Output the (X, Y) coordinate of the center of the cell containing the given text.  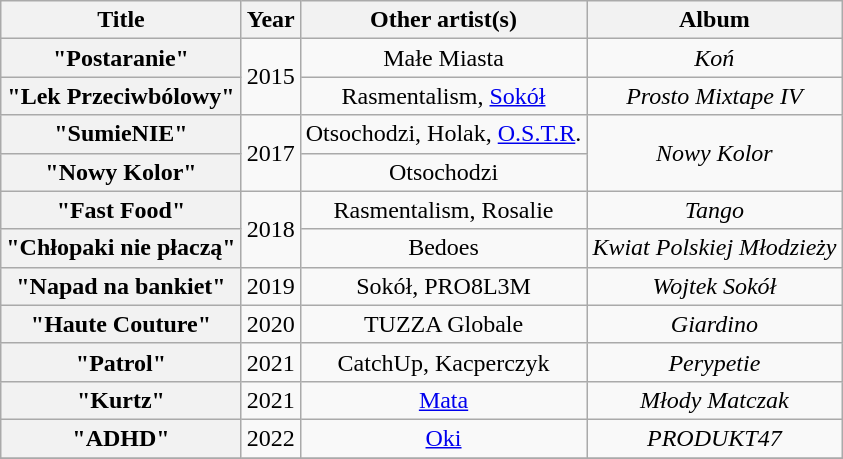
2022 (270, 438)
Title (121, 20)
Rasmentalism, Sokół (444, 96)
Giardino (714, 324)
Kwiat Polskiej Młodzieży (714, 248)
"Patrol" (121, 362)
"Chłopaki nie płaczą" (121, 248)
Other artist(s) (444, 20)
2017 (270, 153)
Koń (714, 58)
"Kurtz" (121, 400)
Oki (444, 438)
Year (270, 20)
"ADHD" (121, 438)
"Napad na bankiet" (121, 286)
Perypetie (714, 362)
Otsochodzi, Holak, O.S.T.R. (444, 134)
CatchUp, Kacperczyk (444, 362)
"SumieNIE" (121, 134)
Wojtek Sokół (714, 286)
Album (714, 20)
"Haute Couture" (121, 324)
2020 (270, 324)
Mata (444, 400)
2015 (270, 77)
"Fast Food" (121, 210)
"Nowy Kolor" (121, 172)
Tango (714, 210)
2019 (270, 286)
Rasmentalism, Rosalie (444, 210)
Małe Miasta (444, 58)
2018 (270, 229)
TUZZA Globale (444, 324)
PRODUKT47 (714, 438)
"Lek Przeciwbólowy" (121, 96)
Nowy Kolor (714, 153)
Prosto Mixtape IV (714, 96)
Bedoes (444, 248)
"Postaranie" (121, 58)
Młody Matczak (714, 400)
Sokół, PRO8L3M (444, 286)
Otsochodzi (444, 172)
